Capture the cell that displays the provided text and extract its [X, Y] central coordinate. 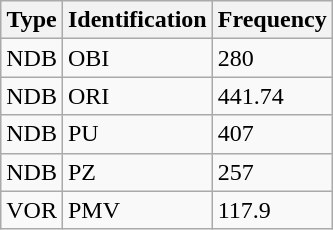
Type [32, 20]
OBI [137, 58]
PZ [137, 172]
Identification [137, 20]
257 [272, 172]
441.74 [272, 96]
ORI [137, 96]
280 [272, 58]
PMV [137, 210]
407 [272, 134]
117.9 [272, 210]
VOR [32, 210]
PU [137, 134]
Frequency [272, 20]
